For the text-containing cell, return its midpoint in [X, Y] coordinate format. 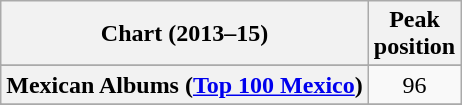
96 [414, 85]
Chart (2013–15) [185, 34]
Mexican Albums (Top 100 Mexico) [185, 85]
Peakposition [414, 34]
